Identify which cell holds the provided text, then report its (x, y) central coordinate. 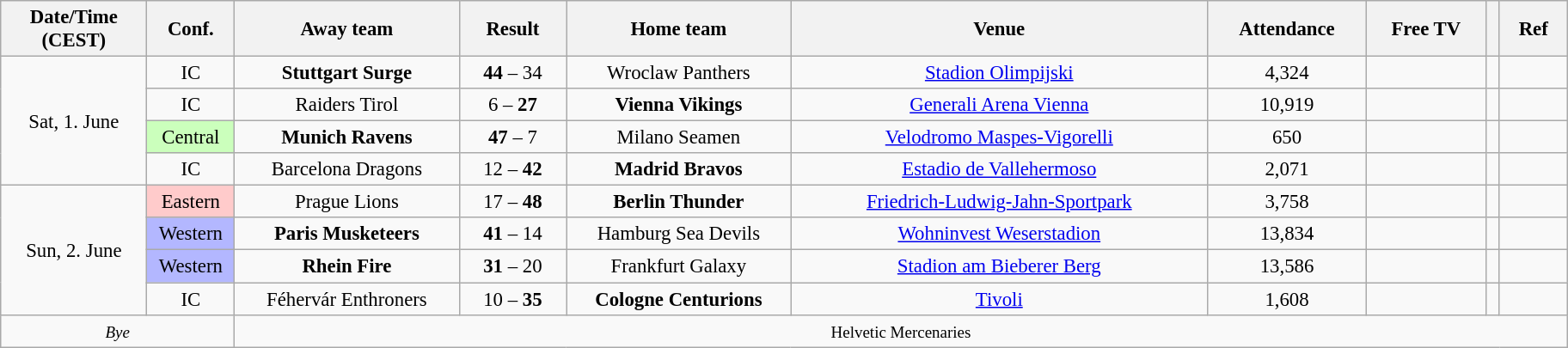
13,586 (1288, 266)
Conf. (191, 29)
Home team (679, 29)
4,324 (1288, 73)
Féhervár Enthroners (347, 299)
31 – 20 (512, 266)
Prague Lions (347, 202)
12 – 42 (512, 169)
Bye (118, 331)
44 – 34 (512, 73)
13,834 (1288, 235)
Velodromo Maspes-Vigorelli (999, 137)
Tivoli (999, 299)
Hamburg Sea Devils (679, 235)
Berlin Thunder (679, 202)
Central (191, 137)
Milano Seamen (679, 137)
47 – 7 (512, 137)
Rhein Fire (347, 266)
Generali Arena Vienna (999, 105)
6 – 27 (512, 105)
1,608 (1288, 299)
Madrid Bravos (679, 169)
Wroclaw Panthers (679, 73)
Result (512, 29)
Sat, 1. June (74, 121)
Cologne Centurions (679, 299)
2,071 (1288, 169)
Stuttgart Surge (347, 73)
Stadion Olimpijski (999, 73)
Venue (999, 29)
Away team (347, 29)
17 – 48 (512, 202)
Paris Musketeers (347, 235)
Stadion am Bieberer Berg (999, 266)
Frankfurt Galaxy (679, 266)
Free TV (1427, 29)
Date/Time (CEST) (74, 29)
Eastern (191, 202)
10,919 (1288, 105)
650 (1288, 137)
41 – 14 (512, 235)
Ref (1534, 29)
Vienna Vikings (679, 105)
Sun, 2. June (74, 250)
Attendance (1288, 29)
Raiders Tirol (347, 105)
3,758 (1288, 202)
Friedrich-Ludwig-Jahn-Sportpark (999, 202)
10 – 35 (512, 299)
Wohninvest Weserstadion (999, 235)
Helvetic Mercenaries (901, 331)
Barcelona Dragons (347, 169)
Estadio de Vallehermoso (999, 169)
Munich Ravens (347, 137)
